Output the (x, y) coordinate of the center of the cell containing the given text.  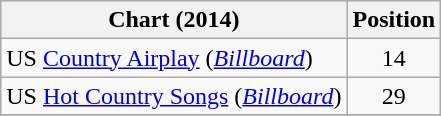
14 (394, 58)
US Country Airplay (Billboard) (174, 58)
US Hot Country Songs (Billboard) (174, 96)
Position (394, 20)
Chart (2014) (174, 20)
29 (394, 96)
